Search for the cell housing the specified text and yield its (X, Y) center coordinate. 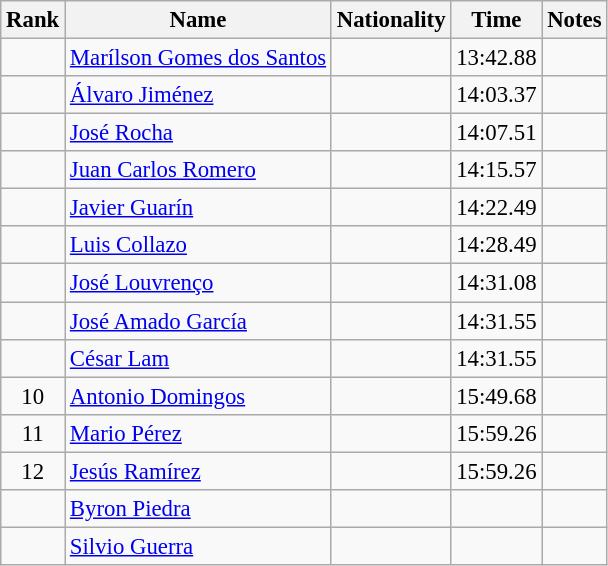
14:07.51 (496, 133)
Álvaro Jiménez (198, 95)
11 (33, 433)
15:49.68 (496, 396)
Antonio Domingos (198, 396)
14:28.49 (496, 245)
Marílson Gomes dos Santos (198, 58)
14:15.57 (496, 170)
12 (33, 471)
Notes (574, 20)
Name (198, 20)
Javier Guarín (198, 208)
13:42.88 (496, 58)
Mario Pérez (198, 433)
Luis Collazo (198, 245)
14:22.49 (496, 208)
Nationality (390, 20)
Rank (33, 20)
Byron Piedra (198, 509)
Silvio Guerra (198, 546)
14:31.08 (496, 283)
Juan Carlos Romero (198, 170)
José Amado García (198, 321)
José Rocha (198, 133)
10 (33, 396)
Jesús Ramírez (198, 471)
José Louvrenço (198, 283)
Time (496, 20)
César Lam (198, 358)
14:03.37 (496, 95)
